Identify which cell holds the provided text, then report its (x, y) central coordinate. 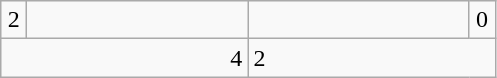
0 (482, 20)
4 (124, 58)
